Identify which cell holds the provided text, then report its (x, y) central coordinate. 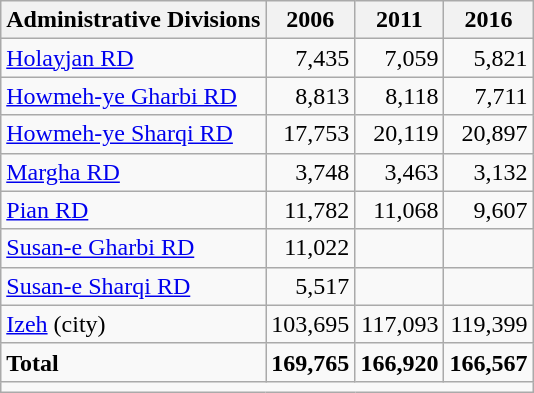
20,897 (488, 134)
117,093 (400, 324)
20,119 (400, 134)
166,920 (400, 362)
11,022 (310, 248)
Pian RD (134, 210)
5,821 (488, 58)
3,748 (310, 172)
166,567 (488, 362)
5,517 (310, 286)
2011 (400, 20)
11,782 (310, 210)
9,607 (488, 210)
8,813 (310, 96)
7,435 (310, 58)
7,059 (400, 58)
3,132 (488, 172)
Susan-e Sharqi RD (134, 286)
17,753 (310, 134)
Izeh (city) (134, 324)
119,399 (488, 324)
7,711 (488, 96)
169,765 (310, 362)
3,463 (400, 172)
2006 (310, 20)
Howmeh-ye Gharbi RD (134, 96)
Howmeh-ye Sharqi RD (134, 134)
11,068 (400, 210)
2016 (488, 20)
8,118 (400, 96)
103,695 (310, 324)
Administrative Divisions (134, 20)
Holayjan RD (134, 58)
Total (134, 362)
Susan-e Gharbi RD (134, 248)
Margha RD (134, 172)
